Determine the (x, y) coordinate at the center of the cell enclosing the given text.  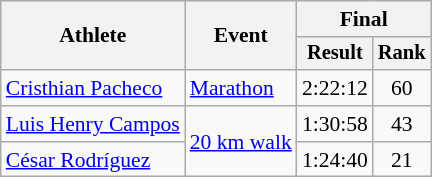
Event (241, 36)
60 (402, 88)
Rank (402, 54)
Luis Henry Campos (93, 124)
Marathon (241, 88)
Final (364, 19)
2:22:12 (335, 88)
20 km walk (241, 142)
43 (402, 124)
Result (335, 54)
Cristhian Pacheco (93, 88)
1:30:58 (335, 124)
Athlete (93, 36)
